Extract the [X, Y] coordinate from the center of the cell holding the provided text.  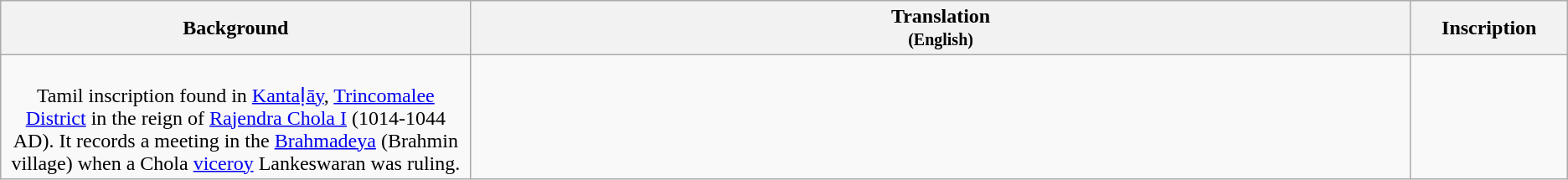
Background [236, 28]
Translation(English) [941, 28]
Inscription [1489, 28]
